Extract the (X, Y) coordinate from the center of the cell holding the provided text.  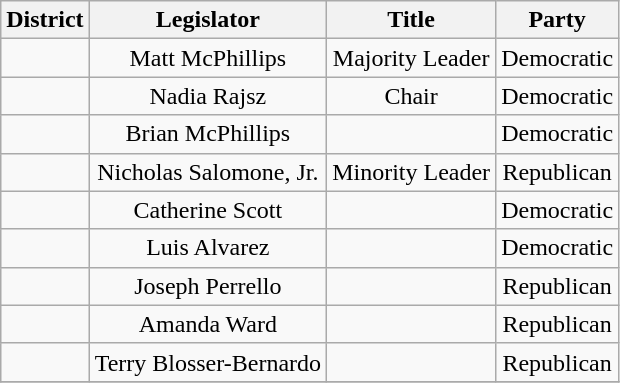
Terry Blosser-Bernardo (208, 362)
Legislator (208, 20)
Minority Leader (412, 172)
Amanda Ward (208, 324)
Majority Leader (412, 58)
Chair (412, 96)
Title (412, 20)
Party (558, 20)
Nicholas Salomone, Jr. (208, 172)
Joseph Perrello (208, 286)
Matt McPhillips (208, 58)
Catherine Scott (208, 210)
Brian McPhillips (208, 134)
District (45, 20)
Nadia Rajsz (208, 96)
Luis Alvarez (208, 248)
